Search for the cell housing the specified text and yield its [x, y] center coordinate. 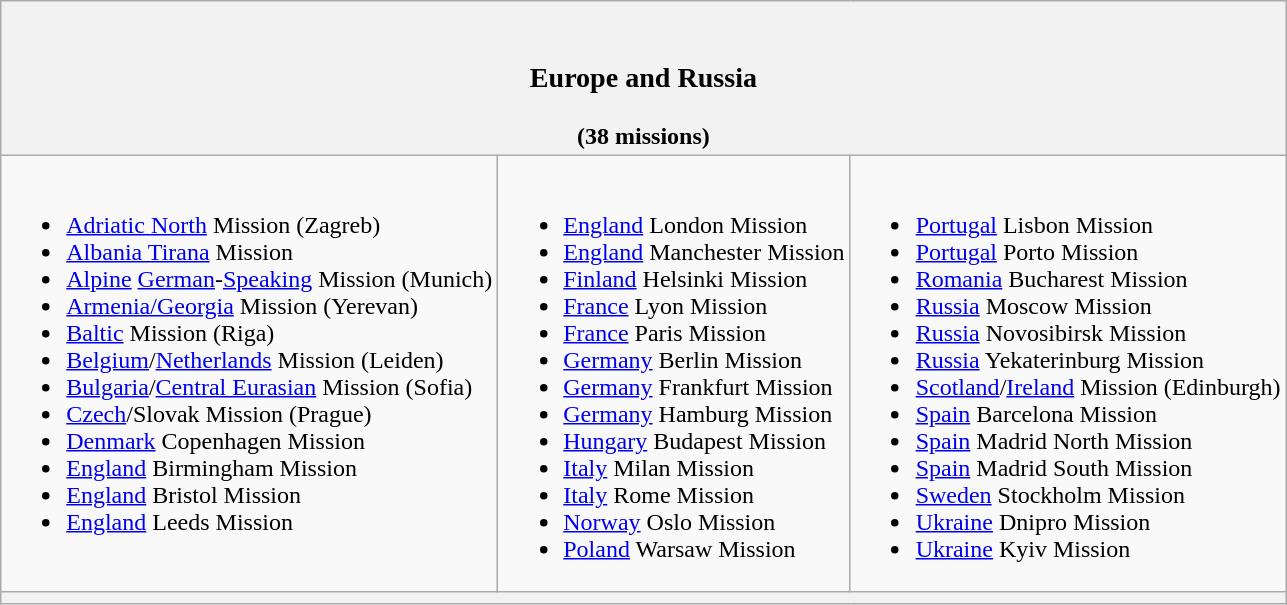
Europe and Russia(38 missions) [644, 78]
